For the text-containing cell, return its midpoint in (x, y) coordinate format. 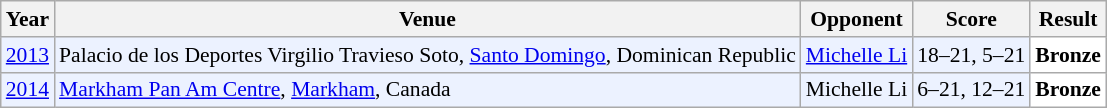
Year (28, 19)
6–21, 12–21 (971, 90)
18–21, 5–21 (971, 55)
Result (1068, 19)
2014 (28, 90)
Venue (428, 19)
2013 (28, 55)
Palacio de los Deportes Virgilio Travieso Soto, Santo Domingo, Dominican Republic (428, 55)
Markham Pan Am Centre, Markham, Canada (428, 90)
Opponent (856, 19)
Score (971, 19)
